Provide the (X, Y) coordinate of the cell's center where the given text is located.  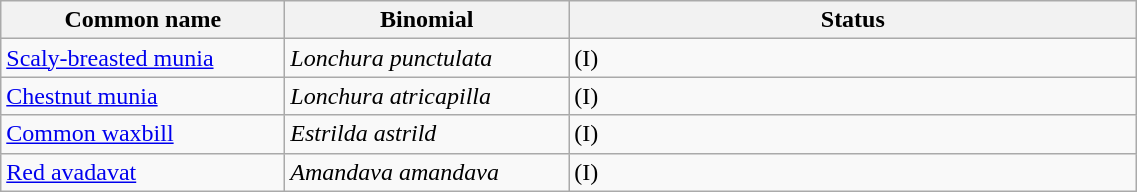
Chestnut munia (143, 96)
Common waxbill (143, 134)
Amandava amandava (427, 172)
Common name (143, 20)
Lonchura punctulata (427, 58)
Status (853, 20)
Red avadavat (143, 172)
Scaly-breasted munia (143, 58)
Estrilda astrild (427, 134)
Lonchura atricapilla (427, 96)
Binomial (427, 20)
